Find where the given text appears and provide that cell's center as [X, Y] coordinate. 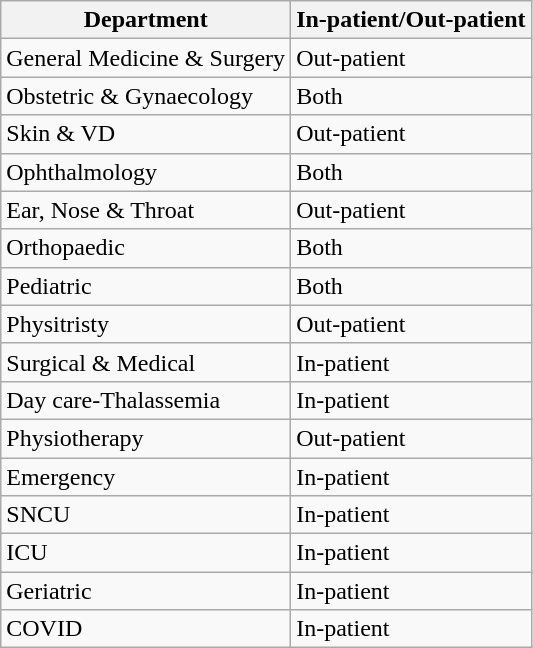
Day care-Thalassemia [146, 400]
Pediatric [146, 286]
Surgical & Medical [146, 362]
General Medicine & Surgery [146, 58]
Emergency [146, 477]
COVID [146, 629]
In-patient/Out-patient [411, 20]
Geriatric [146, 591]
ICU [146, 553]
Ear, Nose & Throat [146, 210]
Obstetric & Gynaecology [146, 96]
Orthopaedic [146, 248]
Ophthalmology [146, 172]
Department [146, 20]
Physitristy [146, 324]
SNCU [146, 515]
Physiotherapy [146, 438]
Skin & VD [146, 134]
